From the cell containing the given text, extract its center point as (x, y) coordinate. 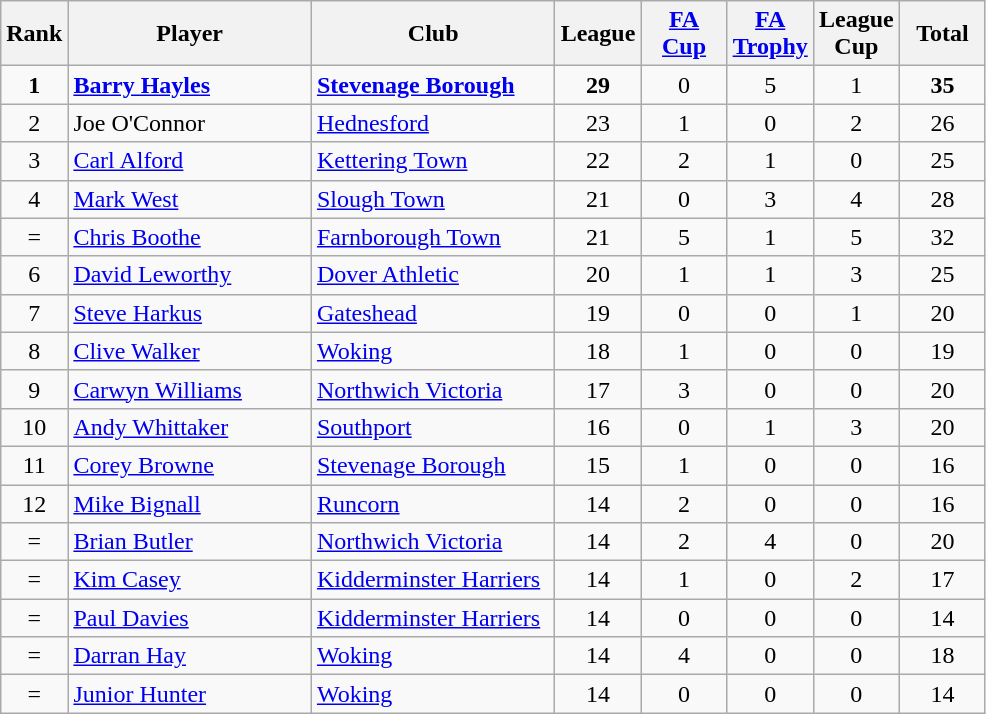
FA Cup (684, 34)
Kettering Town (433, 161)
32 (942, 237)
Kim Casey (190, 580)
35 (942, 85)
Dover Athletic (433, 275)
8 (34, 351)
28 (942, 199)
Hednesford (433, 123)
Mark West (190, 199)
9 (34, 389)
Junior Hunter (190, 694)
12 (34, 503)
6 (34, 275)
23 (598, 123)
22 (598, 161)
Brian Butler (190, 542)
10 (34, 427)
Farnborough Town (433, 237)
11 (34, 465)
Andy Whittaker (190, 427)
Barry Hayles (190, 85)
15 (598, 465)
Southport (433, 427)
7 (34, 313)
Runcorn (433, 503)
Steve Harkus (190, 313)
Player (190, 34)
Gateshead (433, 313)
Joe O'Connor (190, 123)
Corey Browne (190, 465)
Carwyn Williams (190, 389)
League Cup (856, 34)
Club (433, 34)
Total (942, 34)
Clive Walker (190, 351)
FA Trophy (770, 34)
Paul Davies (190, 618)
Darran Hay (190, 656)
Mike Bignall (190, 503)
Carl Alford (190, 161)
Chris Boothe (190, 237)
David Leworthy (190, 275)
League (598, 34)
Slough Town (433, 199)
Rank (34, 34)
29 (598, 85)
26 (942, 123)
